Return [x, y] of the center of cell containing provided text 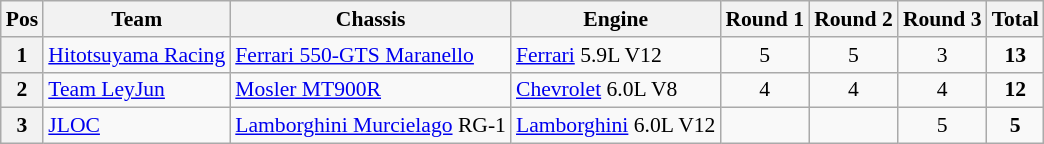
JLOC [136, 126]
Ferrari 550-GTS Maranello [370, 55]
Total [1016, 19]
Team LeyJun [136, 90]
Chassis [370, 19]
Mosler MT900R [370, 90]
Ferrari 5.9L V12 [616, 55]
12 [1016, 90]
Chevrolet 6.0L V8 [616, 90]
Hitotsuyama Racing [136, 55]
Lamborghini Murcielago RG-1 [370, 126]
Round 2 [854, 19]
1 [22, 55]
Team [136, 19]
13 [1016, 55]
Pos [22, 19]
Engine [616, 19]
Round 1 [764, 19]
Round 3 [942, 19]
2 [22, 90]
Lamborghini 6.0L V12 [616, 126]
